Scan for the cell matching the given text and deliver its (x, y) coordinate at center. 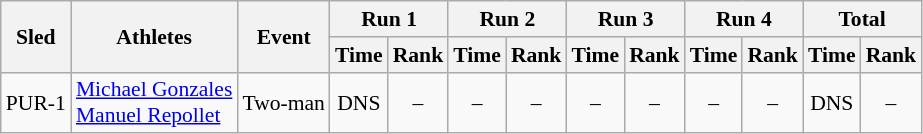
Michael GonzalesManuel Repollet (154, 102)
Sled (36, 36)
PUR-1 (36, 102)
Event (284, 36)
Total (862, 19)
Two-man (284, 102)
Run 1 (389, 19)
Run 2 (507, 19)
Athletes (154, 36)
Run 3 (625, 19)
Run 4 (744, 19)
